Output the [x, y] coordinate of the center of the cell containing the given text.  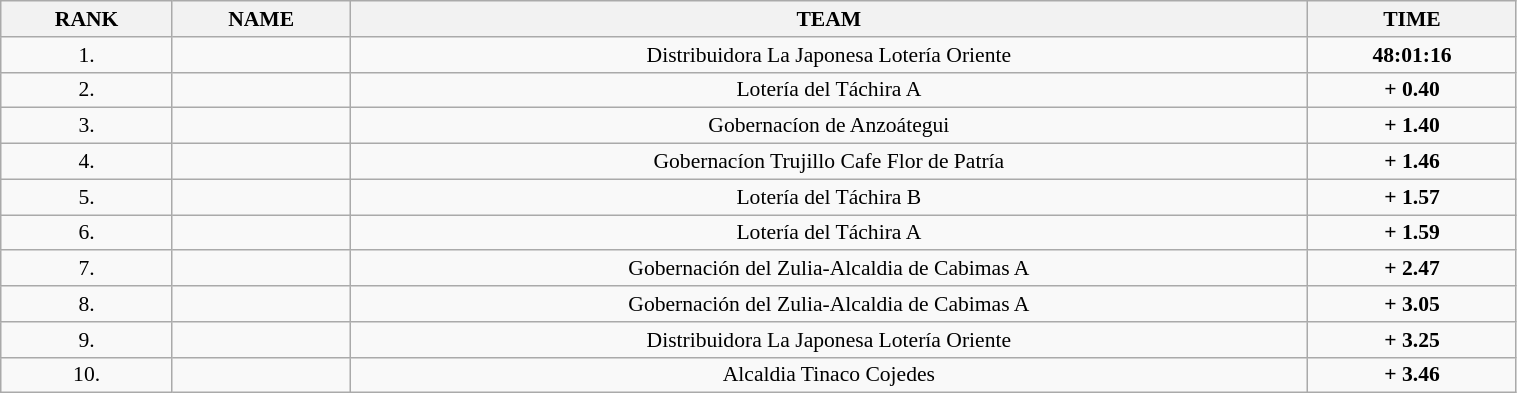
RANK [87, 19]
+ 3.05 [1412, 304]
+ 3.25 [1412, 340]
6. [87, 233]
3. [87, 126]
10. [87, 375]
48:01:16 [1412, 55]
Alcaldia Tinaco Cojedes [829, 375]
8. [87, 304]
5. [87, 197]
Lotería del Táchira B [829, 197]
2. [87, 90]
Gobernacíon Trujillo Cafe Flor de Patría [829, 162]
+ 1.57 [1412, 197]
+ 1.46 [1412, 162]
+ 0.40 [1412, 90]
TEAM [829, 19]
7. [87, 269]
NAME [260, 19]
+ 1.59 [1412, 233]
+ 3.46 [1412, 375]
+ 2.47 [1412, 269]
Gobernacíon de Anzoátegui [829, 126]
TIME [1412, 19]
+ 1.40 [1412, 126]
1. [87, 55]
9. [87, 340]
4. [87, 162]
